Locate the cell with the specified text and output its (X, Y) center coordinate. 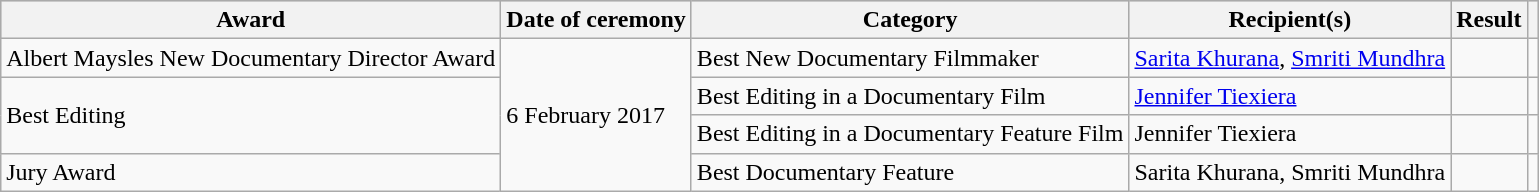
Best Editing (251, 115)
Category (910, 20)
Jury Award (251, 172)
Best Documentary Feature (910, 172)
Date of ceremony (596, 20)
Best New Documentary Filmmaker (910, 58)
Best Editing in a Documentary Film (910, 96)
Albert Maysles New Documentary Director Award (251, 58)
6 February 2017 (596, 115)
Result (1489, 20)
Best Editing in a Documentary Feature Film (910, 134)
Recipient(s) (1290, 20)
Award (251, 20)
